Find where the given text appears and provide that cell's center as [x, y] coordinate. 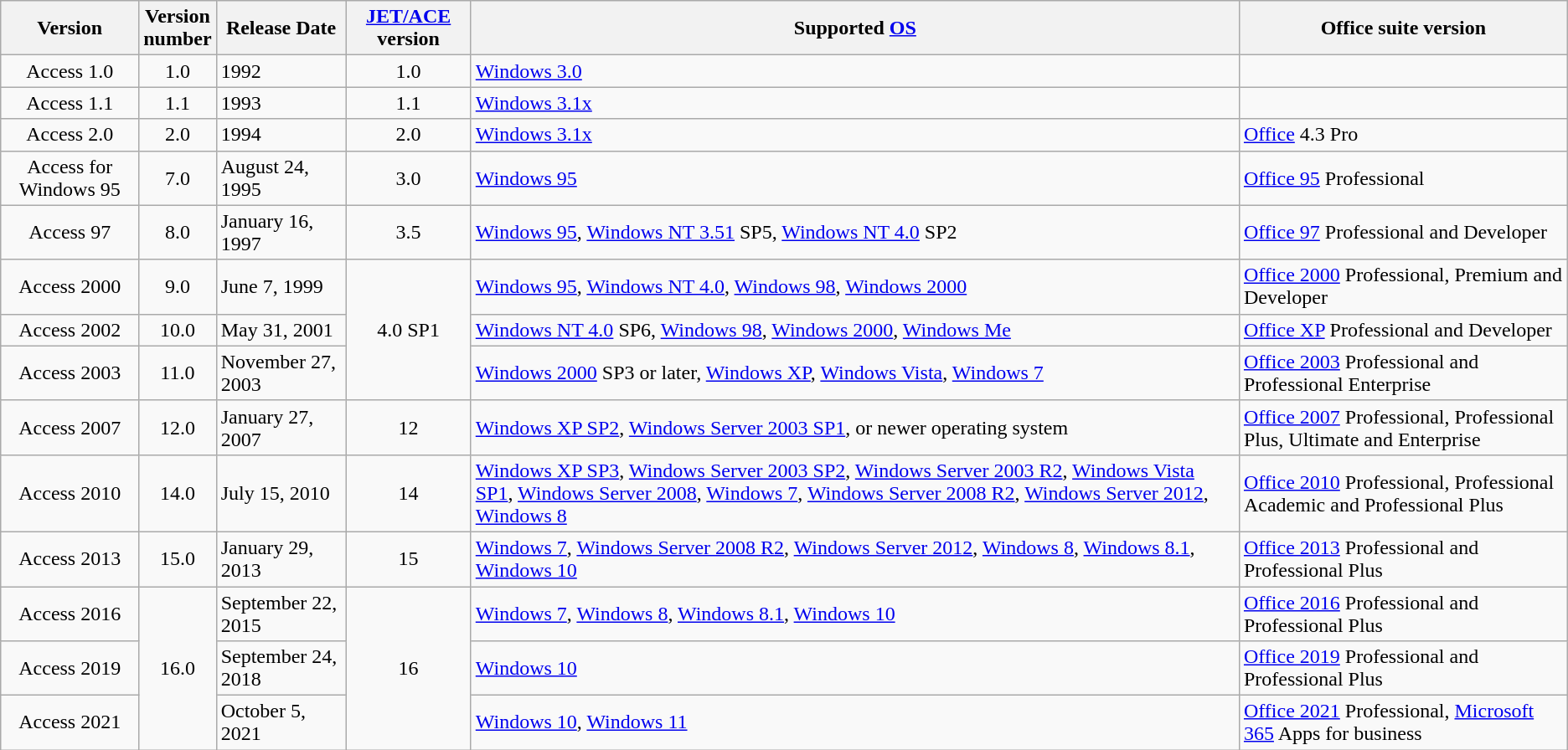
Office 2021 Professional, Microsoft 365 Apps for business [1403, 723]
Access 2021 [70, 723]
3.5 [409, 233]
Windows 2000 SP3 or later, Windows XP, Windows Vista, Windows 7 [854, 373]
August 24, 1995 [281, 177]
January 29, 2013 [281, 559]
January 27, 2007 [281, 427]
Office 2003 Professional and Professional Enterprise [1403, 373]
June 7, 1999 [281, 286]
September 22, 2015 [281, 613]
Access 97 [70, 233]
1993 [281, 103]
JET/ACE version [409, 28]
Windows 95 [854, 177]
Office 97 Professional and Developer [1403, 233]
September 24, 2018 [281, 668]
Access 2002 [70, 330]
Access 2013 [70, 559]
Windows 95, Windows NT 3.51 SP5, Windows NT 4.0 SP2 [854, 233]
Access 2000 [70, 286]
Windows 10 [854, 668]
1994 [281, 135]
Office 95 Professional [1403, 177]
Office 4.3 Pro [1403, 135]
July 15, 2010 [281, 493]
16.0 [178, 668]
Office 2013 Professional and Professional Plus [1403, 559]
Access 2016 [70, 613]
16 [409, 668]
Windows 10, Windows 11 [854, 723]
Access 2010 [70, 493]
Access 2007 [70, 427]
15.0 [178, 559]
Windows NT 4.0 SP6, Windows 98, Windows 2000, Windows Me [854, 330]
November 27, 2003 [281, 373]
9.0 [178, 286]
Version [70, 28]
October 5, 2021 [281, 723]
Windows 95, Windows NT 4.0, Windows 98, Windows 2000 [854, 286]
Windows 7, Windows Server 2008 R2, Windows Server 2012, Windows 8, Windows 8.1, Windows 10 [854, 559]
10.0 [178, 330]
Access for Windows 95 [70, 177]
Windows 3.0 [854, 71]
Access 1.0 [70, 71]
8.0 [178, 233]
Release Date [281, 28]
Supported OS [854, 28]
Versionnumber [178, 28]
11.0 [178, 373]
15 [409, 559]
Office 2016 Professional and Professional Plus [1403, 613]
Office 2010 Professional, Professional Academic and Professional Plus [1403, 493]
Office suite version [1403, 28]
12.0 [178, 427]
Office 2007 Professional, Professional Plus, Ultimate and Enterprise [1403, 427]
1992 [281, 71]
Office XP Professional and Developer [1403, 330]
12 [409, 427]
Access 2003 [70, 373]
Access 2019 [70, 668]
January 16, 1997 [281, 233]
14.0 [178, 493]
Windows 7, Windows 8, Windows 8.1, Windows 10 [854, 613]
May 31, 2001 [281, 330]
4.0 SP1 [409, 330]
Access 2.0 [70, 135]
Access 1.1 [70, 103]
7.0 [178, 177]
Windows XP SP2, Windows Server 2003 SP1, or newer operating system [854, 427]
Office 2019 Professional and Professional Plus [1403, 668]
Office 2000 Professional, Premium and Developer [1403, 286]
3.0 [409, 177]
14 [409, 493]
